Identify which cell holds the provided text, then report its [X, Y] central coordinate. 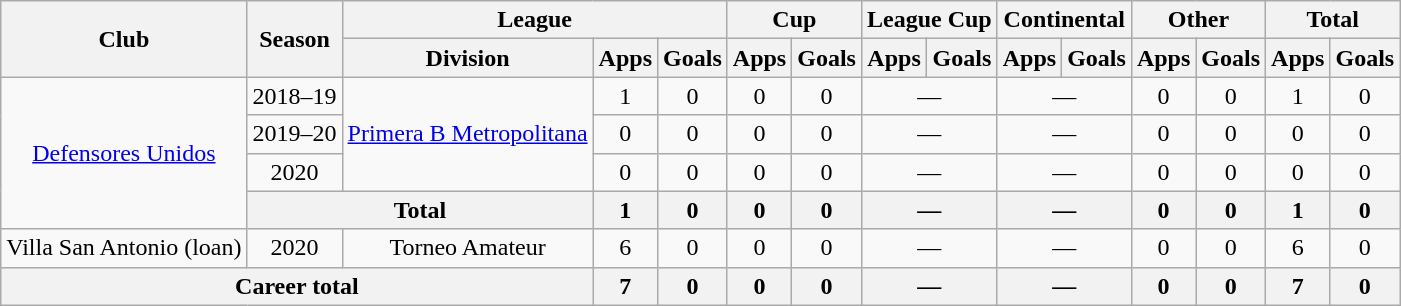
Other [1198, 20]
Division [468, 58]
Career total [297, 286]
League Cup [929, 20]
League [534, 20]
2019–20 [294, 134]
Villa San Antonio (loan) [124, 248]
2018–19 [294, 96]
Club [124, 39]
Cup [794, 20]
Defensores Unidos [124, 153]
Torneo Amateur [468, 248]
Continental [1064, 20]
Season [294, 39]
Primera B Metropolitana [468, 134]
